Locate the cell with the specified text and output its [x, y] center coordinate. 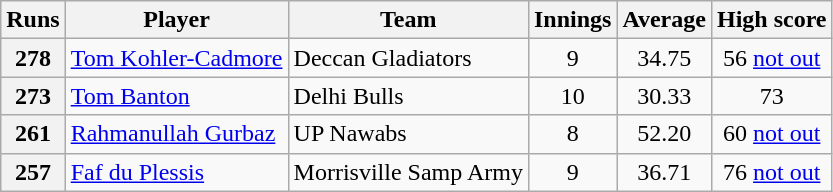
36.71 [664, 172]
Tom Banton [176, 96]
257 [33, 172]
76 not out [772, 172]
8 [572, 134]
Tom Kohler-Cadmore [176, 58]
UP Nawabs [408, 134]
Morrisville Samp Army [408, 172]
Deccan Gladiators [408, 58]
Player [176, 20]
Delhi Bulls [408, 96]
56 not out [772, 58]
73 [772, 96]
High score [772, 20]
Team [408, 20]
10 [572, 96]
278 [33, 58]
60 not out [772, 134]
Faf du Plessis [176, 172]
Average [664, 20]
273 [33, 96]
Innings [572, 20]
Rahmanullah Gurbaz [176, 134]
30.33 [664, 96]
261 [33, 134]
52.20 [664, 134]
34.75 [664, 58]
Runs [33, 20]
